Determine the [x, y] coordinate at the center of the cell enclosing the given text.  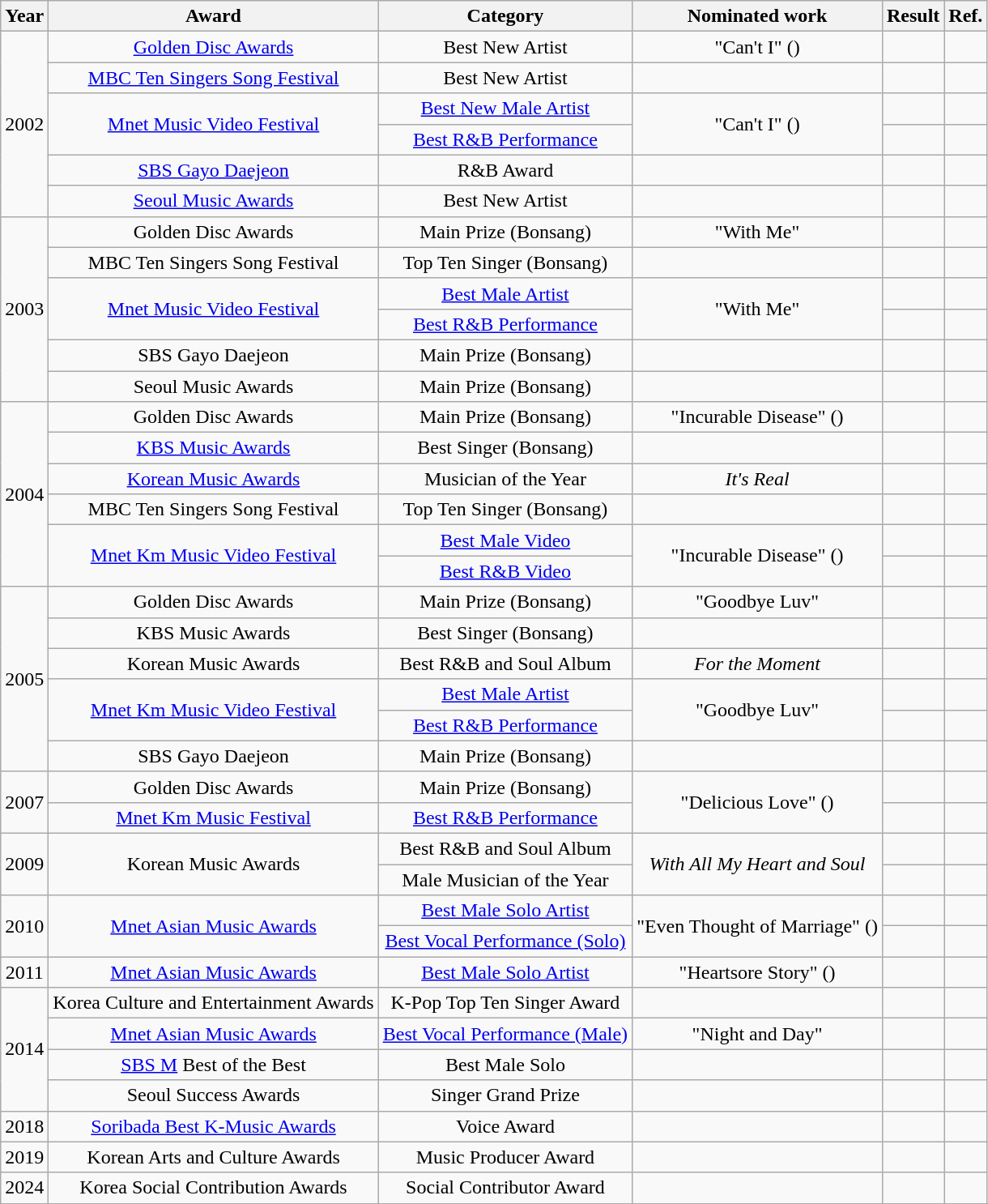
Singer Grand Prize [505, 1095]
Male Musician of the Year [505, 879]
Korea Social Contribution Awards [214, 1188]
Category [505, 16]
Ref. [965, 16]
Best R&B Video [505, 571]
"Heartsore Story" () [758, 972]
Voice Award [505, 1126]
2009 [24, 864]
2005 [24, 679]
K-Pop Top Ten Singer Award [505, 1003]
SBS M Best of the Best [214, 1065]
"Delicious Love" () [758, 802]
2011 [24, 972]
"Night and Day" [758, 1034]
For the Moment [758, 664]
Best Male Solo [505, 1065]
Nominated work [758, 16]
Musician of the Year [505, 479]
"Even Thought of Marriage" () [758, 926]
With All My Heart and Soul [758, 864]
2024 [24, 1188]
Music Producer Award [505, 1157]
2018 [24, 1126]
Award [214, 16]
2019 [24, 1157]
2004 [24, 494]
Social Contributor Award [505, 1188]
It's Real [758, 479]
Best Vocal Performance (Male) [505, 1034]
Result [913, 16]
2003 [24, 309]
2002 [24, 124]
Korean Arts and Culture Awards [214, 1157]
Best Vocal Performance (Solo) [505, 941]
2010 [24, 926]
Best New Male Artist [505, 109]
Best Male Video [505, 540]
Seoul Success Awards [214, 1095]
R&B Award [505, 170]
Soribada Best K-Music Awards [214, 1126]
2014 [24, 1049]
Korea Culture and Entertainment Awards [214, 1003]
2007 [24, 802]
Year [24, 16]
Mnet Km Music Festival [214, 818]
